From the cell containing the given text, extract its center point as [x, y] coordinate. 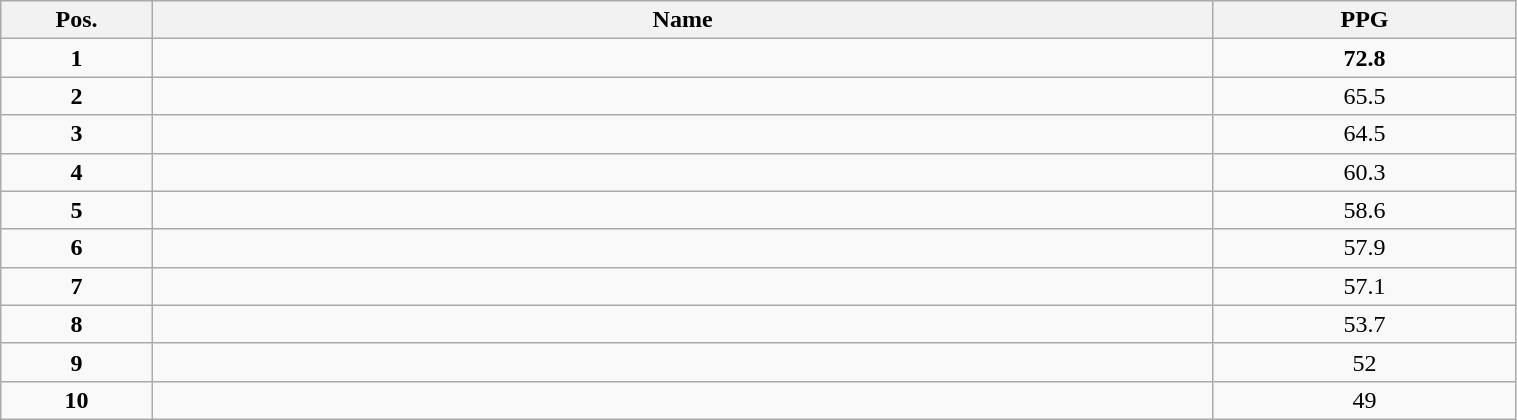
10 [77, 400]
65.5 [1364, 96]
1 [77, 58]
49 [1364, 400]
3 [77, 134]
6 [77, 248]
57.1 [1364, 286]
4 [77, 172]
5 [77, 210]
58.6 [1364, 210]
Name [682, 20]
60.3 [1364, 172]
9 [77, 362]
72.8 [1364, 58]
52 [1364, 362]
PPG [1364, 20]
53.7 [1364, 324]
57.9 [1364, 248]
7 [77, 286]
2 [77, 96]
8 [77, 324]
64.5 [1364, 134]
Pos. [77, 20]
